Extract the [x, y] coordinate from the center of the cell holding the provided text.  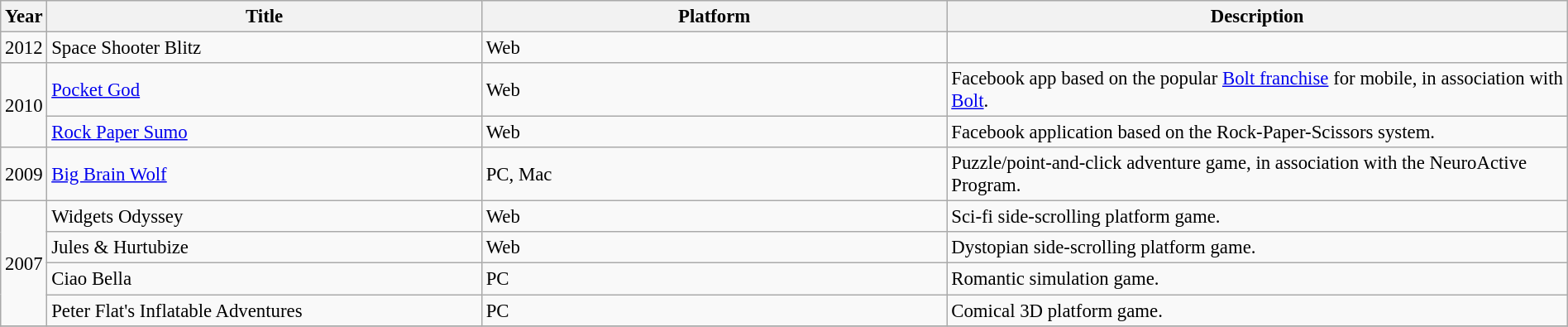
Space Shooter Blitz [265, 48]
Dystopian side-scrolling platform game. [1257, 248]
Rock Paper Sumo [265, 132]
Romantic simulation game. [1257, 279]
2012 [24, 48]
Puzzle/point-and-click adventure game, in association with the NeuroActive Program. [1257, 174]
Description [1257, 17]
Jules & Hurtubize [265, 248]
Title [265, 17]
Comical 3D platform game. [1257, 310]
PC, Mac [715, 174]
2010 [24, 105]
Year [24, 17]
Facebook app based on the popular Bolt franchise for mobile, in association with Bolt. [1257, 89]
Pocket God [265, 89]
Peter Flat's Inflatable Adventures [265, 310]
2007 [24, 263]
Widgets Odyssey [265, 217]
Ciao Bella [265, 279]
Facebook application based on the Rock-Paper-Scissors system. [1257, 132]
Sci-fi side-scrolling platform game. [1257, 217]
Platform [715, 17]
Big Brain Wolf [265, 174]
2009 [24, 174]
